For the text-containing cell, return its midpoint in [x, y] coordinate format. 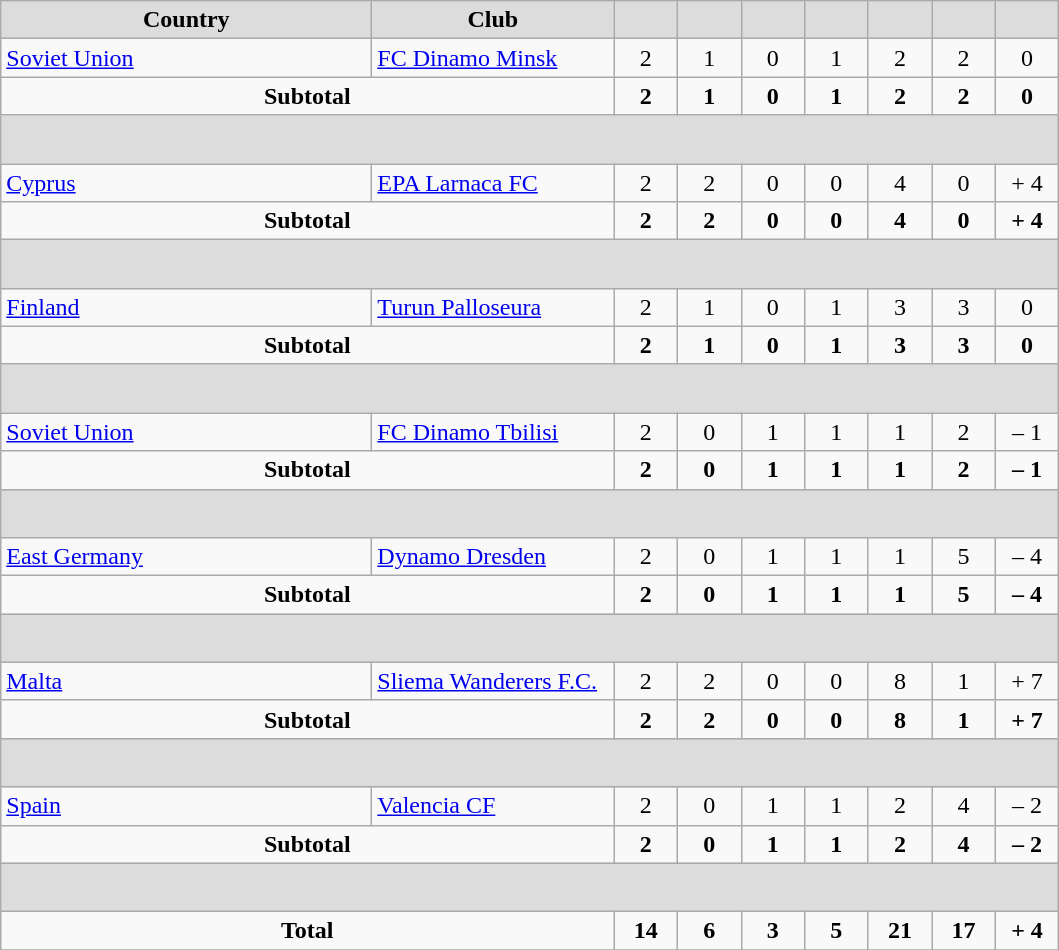
6 [709, 931]
17 [964, 931]
Finland [186, 307]
Total [308, 931]
EPA Larnaca FC [493, 183]
Valencia CF [493, 806]
FC Dinamo Tbilisi [493, 432]
Dynamo Dresden [493, 557]
14 [646, 931]
FC Dinamo Minsk [493, 58]
Spain [186, 806]
Turun Palloseura [493, 307]
21 [900, 931]
Malta [186, 681]
East Germany [186, 557]
Cyprus [186, 183]
Country [186, 20]
Club [493, 20]
Sliema Wanderers F.C. [493, 681]
